Locate the cell with the specified text and output its [x, y] center coordinate. 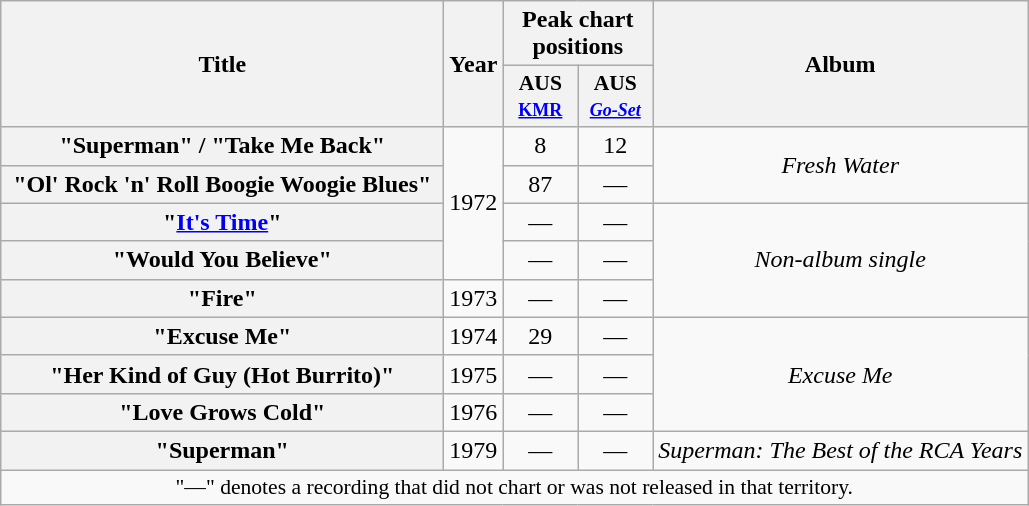
"Superman" / "Take Me Back" [222, 146]
12 [616, 146]
Non-album single [840, 260]
Title [222, 64]
1974 [474, 336]
1973 [474, 298]
Fresh Water [840, 165]
8 [540, 146]
Superman: The Best of the RCA Years [840, 450]
1975 [474, 374]
AUSGo-Set [616, 96]
Album [840, 64]
29 [540, 336]
AUSKMR [540, 96]
1972 [474, 203]
1979 [474, 450]
"Her Kind of Guy (Hot Burrito)" [222, 374]
"Ol' Rock 'n' Roll Boogie Woogie Blues" [222, 184]
Year [474, 64]
"Would You Believe" [222, 260]
"Excuse Me" [222, 336]
"Superman" [222, 450]
"It's Time" [222, 222]
Excuse Me [840, 374]
87 [540, 184]
Peak chart positions [578, 34]
"—" denotes a recording that did not chart or was not released in that territory. [514, 488]
"Fire" [222, 298]
"Love Grows Cold" [222, 412]
1976 [474, 412]
